Identify which cell holds the provided text, then report its (X, Y) central coordinate. 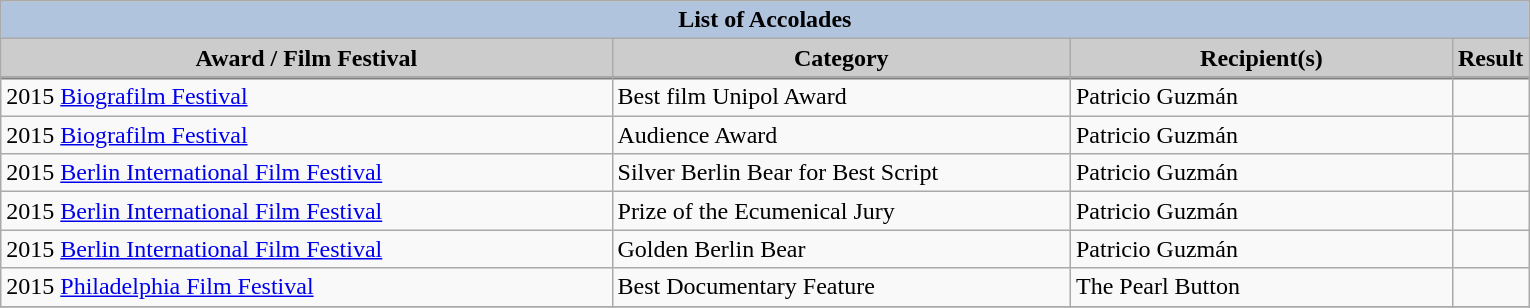
Result (1490, 58)
Prize of the Ecumenical Jury (841, 211)
Golden Berlin Bear (841, 249)
2015 Philadelphia Film Festival (306, 287)
Silver Berlin Bear for Best Script (841, 173)
Category (841, 58)
Audience Award (841, 135)
Recipient(s) (1261, 58)
Award / Film Festival (306, 58)
List of Accolades (765, 20)
The Pearl Button (1261, 287)
Best film Unipol Award (841, 97)
Best Documentary Feature (841, 287)
